Return [X, Y] of the center of cell containing provided text 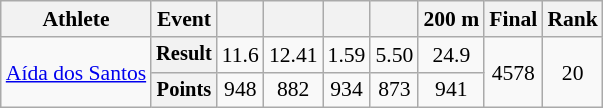
Rank [572, 19]
5.50 [394, 55]
Result [184, 55]
882 [294, 90]
Athlete [76, 19]
11.6 [240, 55]
24.9 [451, 55]
Final [513, 19]
Aída dos Santos [76, 72]
1.59 [347, 55]
4578 [513, 72]
20 [572, 72]
873 [394, 90]
12.41 [294, 55]
200 m [451, 19]
934 [347, 90]
941 [451, 90]
Points [184, 90]
Event [184, 19]
948 [240, 90]
